Pinpoint the cell where the given text exists, returning its (X, Y) midpoint coordinate. 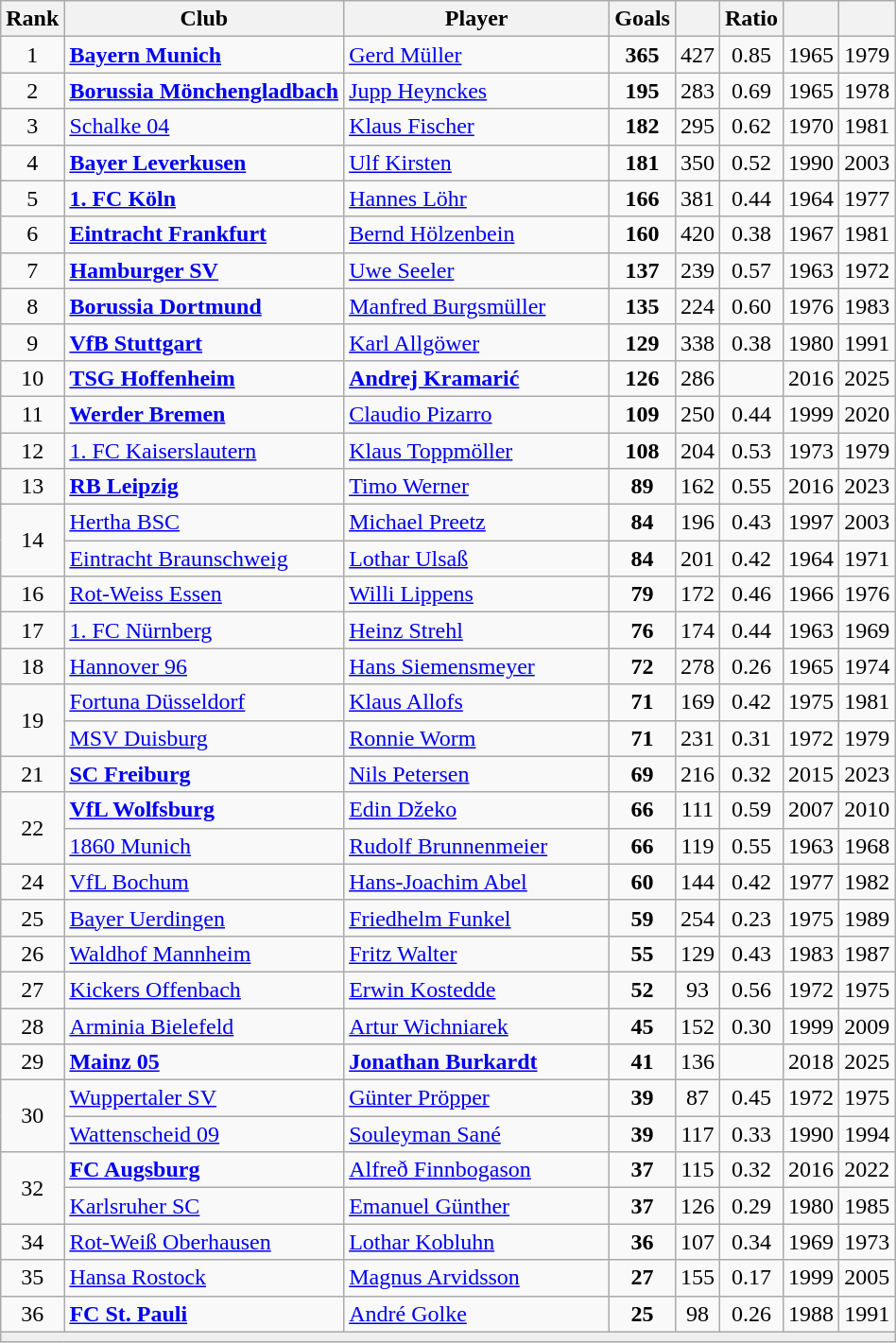
Bayern Munich (204, 55)
144 (698, 882)
Andrej Kramarić (476, 378)
79 (643, 594)
0.45 (752, 1098)
0.85 (752, 55)
2022 (868, 1170)
Magnus Arvidsson (476, 1278)
55 (643, 954)
19 (32, 720)
1970 (811, 127)
1968 (868, 846)
Bayer Uerdingen (204, 918)
Timo Werner (476, 487)
2007 (811, 810)
Klaus Allofs (476, 702)
Rudolf Brunnenmeier (476, 846)
59 (643, 918)
Klaus Fischer (476, 127)
9 (32, 342)
Manfred Burgsmüller (476, 306)
1978 (868, 91)
Uwe Seeler (476, 270)
Arminia Bielefeld (204, 1025)
22 (32, 828)
6 (32, 234)
11 (32, 414)
Lothar Kobluhn (476, 1242)
Player (476, 19)
76 (643, 630)
1967 (811, 234)
TSG Hoffenheim (204, 378)
21 (32, 774)
Wattenscheid 09 (204, 1134)
16 (32, 594)
160 (643, 234)
109 (643, 414)
Nils Petersen (476, 774)
0.62 (752, 127)
Souleyman Sané (476, 1134)
28 (32, 1025)
2020 (868, 414)
MSV Duisburg (204, 738)
Willi Lippens (476, 594)
135 (643, 306)
2005 (868, 1278)
0.56 (752, 990)
32 (32, 1188)
Friedhelm Funkel (476, 918)
0.60 (752, 306)
1966 (811, 594)
195 (643, 91)
FC Augsburg (204, 1170)
350 (698, 163)
Lothar Ulsaß (476, 559)
338 (698, 342)
172 (698, 594)
18 (32, 666)
Waldhof Mannheim (204, 954)
29 (32, 1062)
181 (643, 163)
Karl Allgöwer (476, 342)
34 (32, 1242)
14 (32, 541)
Fortuna Düsseldorf (204, 702)
115 (698, 1170)
Eintracht Braunschweig (204, 559)
254 (698, 918)
Heinz Strehl (476, 630)
286 (698, 378)
1. FC Nürnberg (204, 630)
1997 (811, 523)
87 (698, 1098)
Hans Siemensmeyer (476, 666)
0.30 (752, 1025)
30 (32, 1116)
1 (32, 55)
216 (698, 774)
26 (32, 954)
Rot-Weiss Essen (204, 594)
283 (698, 91)
Hannover 96 (204, 666)
13 (32, 487)
Club (204, 19)
Artur Wichniarek (476, 1025)
12 (32, 451)
0.17 (752, 1278)
Bernd Hölzenbein (476, 234)
0.59 (752, 810)
Hannes Löhr (476, 198)
10 (32, 378)
250 (698, 414)
Edin Džeko (476, 810)
Mainz 05 (204, 1062)
VfB Stuttgart (204, 342)
Klaus Toppmöller (476, 451)
1987 (868, 954)
Jupp Heynckes (476, 91)
365 (643, 55)
420 (698, 234)
VfL Wolfsburg (204, 810)
108 (643, 451)
89 (643, 487)
Werder Bremen (204, 414)
137 (643, 270)
Hansa Rostock (204, 1278)
Karlsruher SC (204, 1206)
117 (698, 1134)
427 (698, 55)
Ulf Kirsten (476, 163)
SC Freiburg (204, 774)
Alfreð Finnbogason (476, 1170)
231 (698, 738)
278 (698, 666)
72 (643, 666)
0.29 (752, 1206)
1. FC Kaiserslautern (204, 451)
Borussia Mönchengladbach (204, 91)
Eintracht Frankfurt (204, 234)
0.23 (752, 918)
201 (698, 559)
1985 (868, 1206)
174 (698, 630)
182 (643, 127)
FC St. Pauli (204, 1314)
Michael Preetz (476, 523)
69 (643, 774)
8 (32, 306)
2010 (868, 810)
196 (698, 523)
0.46 (752, 594)
Schalke 04 (204, 127)
Rank (32, 19)
Ratio (752, 19)
Borussia Dortmund (204, 306)
Jonathan Burkardt (476, 1062)
VfL Bochum (204, 882)
Erwin Kostedde (476, 990)
1860 Munich (204, 846)
0.52 (752, 163)
2 (32, 91)
1974 (868, 666)
0.57 (752, 270)
45 (643, 1025)
0.53 (752, 451)
Kickers Offenbach (204, 990)
Wuppertaler SV (204, 1098)
Goals (643, 19)
Fritz Walter (476, 954)
1. FC Köln (204, 198)
4 (32, 163)
98 (698, 1314)
162 (698, 487)
1994 (868, 1134)
152 (698, 1025)
Günter Pröpper (476, 1098)
111 (698, 810)
1988 (811, 1314)
155 (698, 1278)
0.34 (752, 1242)
1971 (868, 559)
2009 (868, 1025)
2018 (811, 1062)
295 (698, 127)
Hertha BSC (204, 523)
1989 (868, 918)
7 (32, 270)
239 (698, 270)
Ronnie Worm (476, 738)
381 (698, 198)
3 (32, 127)
60 (643, 882)
52 (643, 990)
0.31 (752, 738)
0.69 (752, 91)
Claudio Pizarro (476, 414)
224 (698, 306)
2015 (811, 774)
169 (698, 702)
166 (643, 198)
24 (32, 882)
Hamburger SV (204, 270)
Hans-Joachim Abel (476, 882)
André Golke (476, 1314)
107 (698, 1242)
Emanuel Günther (476, 1206)
Gerd Müller (476, 55)
17 (32, 630)
Bayer Leverkusen (204, 163)
5 (32, 198)
0.33 (752, 1134)
136 (698, 1062)
1982 (868, 882)
41 (643, 1062)
93 (698, 990)
Rot-Weiß Oberhausen (204, 1242)
35 (32, 1278)
119 (698, 846)
RB Leipzig (204, 487)
204 (698, 451)
